Return the [X, Y] coordinate for the center point of the cell that contains the specified text.  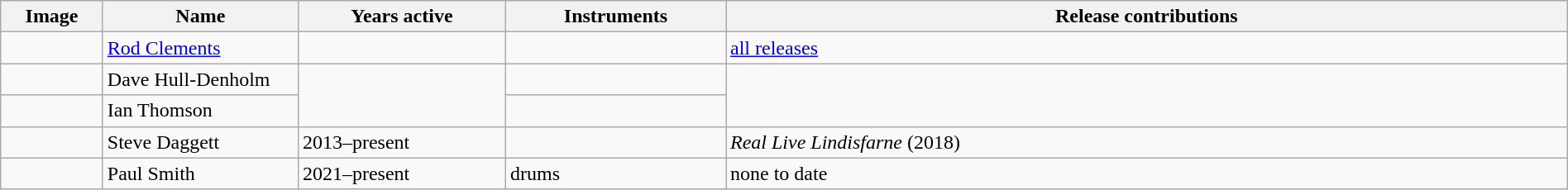
Name [200, 17]
Real Live Lindisfarne (2018) [1147, 142]
Instruments [615, 17]
all releases [1147, 48]
Paul Smith [200, 173]
none to date [1147, 173]
2021–present [402, 173]
Years active [402, 17]
2013–present [402, 142]
Image [52, 17]
Dave Hull-Denholm [200, 79]
Release contributions [1147, 17]
Ian Thomson [200, 111]
Steve Daggett [200, 142]
Rod Clements [200, 48]
drums [615, 173]
